Determine the [x, y] coordinate at the center of the cell enclosing the given text.  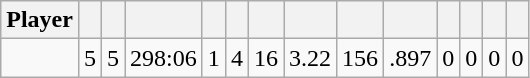
Player [40, 20]
1 [214, 58]
298:06 [164, 58]
4 [236, 58]
156 [360, 58]
16 [266, 58]
.897 [410, 58]
3.22 [310, 58]
